Detect which cell encompasses the target text, then output its (X, Y) center coordinate. 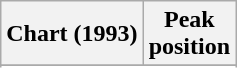
Chart (1993) (72, 34)
Peakposition (189, 34)
